Output the [x, y] coordinate of the center of the cell containing the given text.  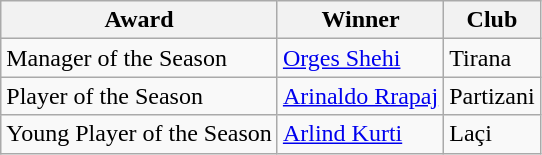
Manager of the Season [140, 58]
Young Player of the Season [140, 134]
Laçi [492, 134]
Orges Shehi [360, 58]
Player of the Season [140, 96]
Tirana [492, 58]
Partizani [492, 96]
Arlind Kurti [360, 134]
Arinaldo Rrapaj [360, 96]
Winner [360, 20]
Award [140, 20]
Club [492, 20]
